Provide the (x, y) coordinate of the cell's center where the given text is located.  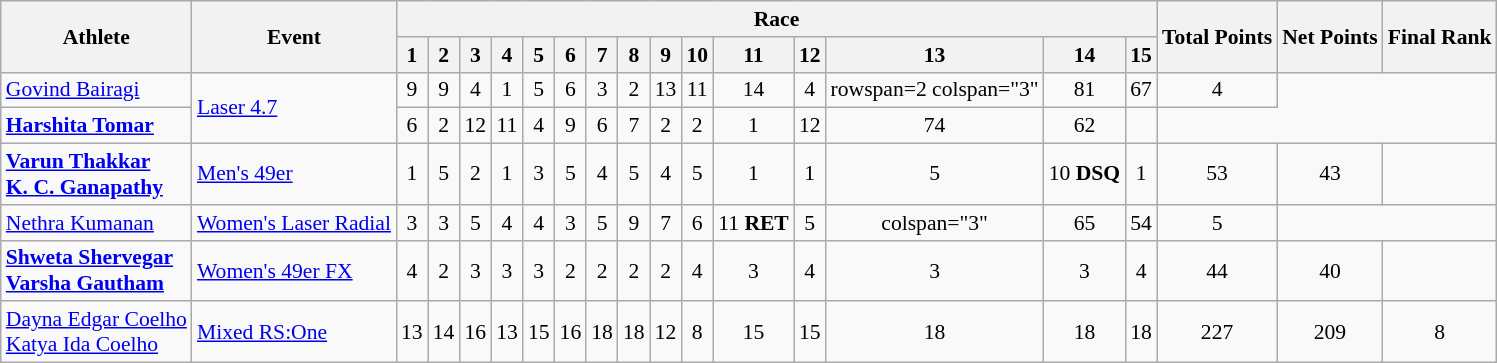
Women's Laser Radial (294, 223)
Event (294, 36)
10 DSQ (1085, 174)
53 (1217, 174)
40 (1330, 270)
Total Points (1217, 36)
65 (1085, 223)
rowspan=2 colspan="3" (935, 90)
74 (935, 126)
43 (1330, 174)
Athlete (96, 36)
81 (1085, 90)
Laser 4.7 (294, 108)
Women's 49er FX (294, 270)
11 RET (754, 223)
44 (1217, 270)
62 (1085, 126)
10 (697, 55)
67 (1141, 90)
209 (1330, 332)
Dayna Edgar CoelhoKatya Ida Coelho (96, 332)
Harshita Tomar (96, 126)
Mixed RS:One (294, 332)
227 (1217, 332)
colspan="3" (935, 223)
Net Points (1330, 36)
54 (1141, 223)
Men's 49er (294, 174)
Nethra Kumanan (96, 223)
Govind Bairagi (96, 90)
Race (776, 19)
Final Rank (1440, 36)
Varun ThakkarK. C. Ganapathy (96, 174)
Shweta ShervegarVarsha Gautham (96, 270)
